Return [X, Y] of the center of cell containing provided text 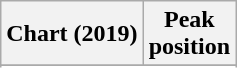
Peakposition [189, 34]
Chart (2019) [72, 34]
